Identify which cell holds the provided text, then report its [x, y] central coordinate. 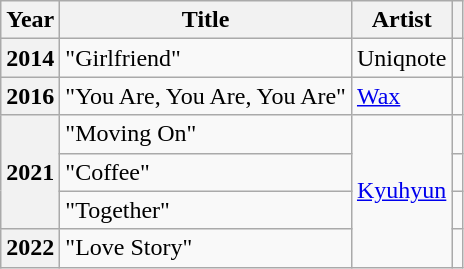
2016 [30, 96]
2014 [30, 58]
Uniqnote [401, 58]
"You Are, You Are, You Are" [206, 96]
"Girlfriend" [206, 58]
"Coffee" [206, 172]
Kyuhyun [401, 191]
Title [206, 20]
2022 [30, 248]
"Together" [206, 210]
"Love Story" [206, 248]
Wax [401, 96]
"Moving On" [206, 134]
Year [30, 20]
2021 [30, 172]
Artist [401, 20]
